Return (x, y) of the center of cell containing provided text 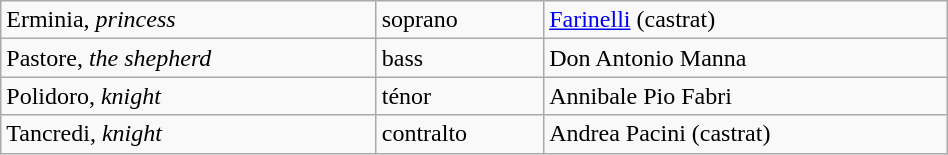
contralto (460, 134)
Erminia, princess (188, 20)
Annibale Pio Fabri (746, 96)
Polidoro, knight (188, 96)
bass (460, 58)
Don Antonio Manna (746, 58)
Tancredi, knight (188, 134)
ténor (460, 96)
Pastore, the shepherd (188, 58)
Farinelli (castrat) (746, 20)
soprano (460, 20)
Andrea Pacini (castrat) (746, 134)
